Capture the cell that displays the provided text and extract its (x, y) central coordinate. 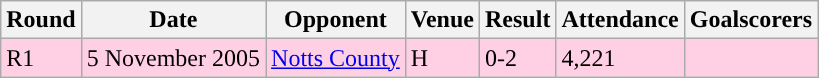
R1 (41, 58)
Attendance (620, 20)
5 November 2005 (173, 58)
Notts County (336, 58)
4,221 (620, 58)
Opponent (336, 20)
Venue (442, 20)
Date (173, 20)
0-2 (518, 58)
Result (518, 20)
Goalscorers (750, 20)
H (442, 58)
Round (41, 20)
